Identify which cell holds the provided text, then report its [x, y] central coordinate. 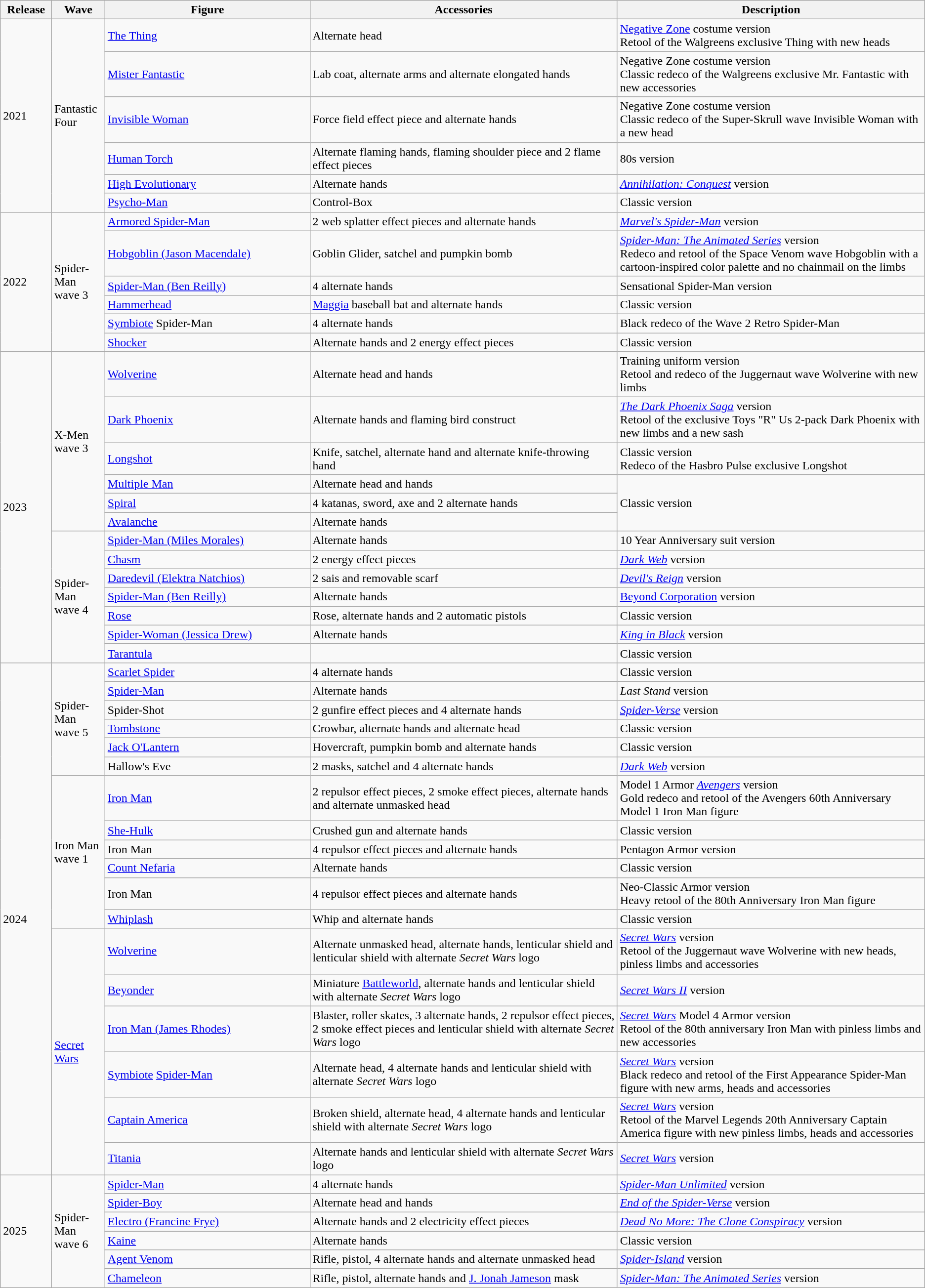
Sensational Spider-Man version [771, 286]
Figure [208, 10]
Fantastic Four [78, 116]
Multiple Man [208, 484]
2 masks, satchel and 4 alternate hands [463, 766]
Longshot [208, 458]
Iron Man wave 1 [78, 852]
Force field effect piece and alternate hands [463, 120]
Secret Wars [78, 1051]
Alternate unmasked head, alternate hands, lenticular shield and lenticular shield with alternate Secret Wars logo [463, 951]
2 repulsor effect pieces, 2 smoke effect pieces, alternate hands and alternate unmasked head [463, 798]
Daredevil (Elektra Natchios) [208, 578]
Jack O'Lantern [208, 748]
Spider-Man wave 6 [78, 1231]
Rose, alternate hands and 2 automatic pistols [463, 616]
Dark Phoenix [208, 420]
Lab coat, alternate arms and alternate elongated hands [463, 74]
Avalanche [208, 522]
Agent Venom [208, 1259]
Control-Box [463, 203]
Titania [208, 1158]
Captain America [208, 1120]
The Thing [208, 36]
4 katanas, sword, axe and 2 alternate hands [463, 503]
Kaine [208, 1241]
Blaster, roller skates, 3 alternate hands, 2 repulsor effect pieces, 2 smoke effect pieces and lenticular shield with alternate Secret Wars logo [463, 1029]
Crowbar, alternate hands and alternate head [463, 729]
Secret Wars versionBlack redeco and retool of the First Appearance Spider-Man figure with new arms, heads and accessories [771, 1074]
Pentagon Armor version [771, 849]
Secret Wars versionRetool of the Juggernaut wave Wolverine with new heads, pinless limbs and accessories [771, 951]
Negative Zone costume versionClassic redeco of the Super-Skrull wave Invisible Woman with a new head [771, 120]
Accessories [463, 10]
Last Stand version [771, 691]
Hovercraft, pumpkin bomb and alternate hands [463, 748]
Broken shield, alternate head, 4 alternate hands and lenticular shield with alternate Secret Wars logo [463, 1120]
Electro (Francine Frye) [208, 1222]
Whiplash [208, 919]
Secret Wars II version [771, 990]
80s version [771, 158]
She-Hulk [208, 831]
Scarlet Spider [208, 672]
Alternate hands and 2 electricity effect pieces [463, 1222]
Miniature Battleworld, alternate hands and lenticular shield with alternate Secret Wars logo [463, 990]
Chameleon [208, 1278]
Annihilation: Conquest version [771, 184]
Shocker [208, 342]
Spider-Woman (Jessica Drew) [208, 634]
Spider-Man: The Animated Series version [771, 1278]
Secret Wars version [771, 1158]
King in Black version [771, 634]
Dead No More: The Clone Conspiracy version [771, 1222]
Spiral [208, 503]
Black redeco of the Wave 2 Retro Spider-Man [771, 323]
Marvel's Spider-Man version [771, 221]
Knife, satchel, alternate hand and alternate knife-throwing hand [463, 458]
2 sais and removable scarf [463, 578]
Iron Man (James Rhodes) [208, 1029]
Secret Wars Model 4 Armor versionRetool of the 80th anniversary Iron Man with pinless limbs and new accessories [771, 1029]
Spider-Man wave 3 [78, 282]
Tombstone [208, 729]
Wave [78, 10]
Description [771, 10]
Alternate flaming hands, flaming shoulder piece and 2 flame effect pieces [463, 158]
Hobgoblin (Jason Macendale) [208, 253]
Beyond Corporation version [771, 597]
Hallow's Eve [208, 766]
Hammerhead [208, 304]
Negative Zone costume versionClassic redeco of the Walgreens exclusive Mr. Fantastic with new accessories [771, 74]
Training uniform versionRetool and redeco of the Juggernaut wave Wolverine with new limbs [771, 374]
10 Year Anniversary suit version [771, 540]
Devil's Reign version [771, 578]
High Evolutionary [208, 184]
Alternate hands and 2 energy effect pieces [463, 342]
Spider-Shot [208, 710]
2 gunfire effect pieces and 4 alternate hands [463, 710]
Crushed gun and alternate hands [463, 831]
Whip and alternate hands [463, 919]
Spider-Boy [208, 1203]
Goblin Glider, satchel and pumpkin bomb [463, 253]
Spider-Verse version [771, 710]
Mister Fantastic [208, 74]
2022 [26, 282]
Spider-Man (Miles Morales) [208, 540]
Classic versionRedeco of the Hasbro Pulse exclusive Longshot [771, 458]
Negative Zone costume versionRetool of the Walgreens exclusive Thing with new heads [771, 36]
End of the Spider-Verse version [771, 1203]
Rifle, pistol, alternate hands and J. Jonah Jameson mask [463, 1278]
Tarantula [208, 653]
Release [26, 10]
Chasm [208, 559]
Spider-Man wave 4 [78, 597]
Secret Wars versionRetool of the Marvel Legends 20th Anniversary Captain America figure with new pinless limbs, heads and accessories [771, 1120]
Alternate hands and lenticular shield with alternate Secret Wars logo [463, 1158]
Alternate head, 4 alternate hands and lenticular shield with alternate Secret Wars logo [463, 1074]
2023 [26, 507]
2 web splatter effect pieces and alternate hands [463, 221]
Alternate head [463, 36]
Armored Spider-Man [208, 221]
Model 1 Armor Avengers versionGold redeco and retool of the Avengers 60th Anniversary Model 1 Iron Man figure [771, 798]
Rifle, pistol, 4 alternate hands and alternate unmasked head [463, 1259]
Invisible Woman [208, 120]
The Dark Phoenix Saga versionRetool of the exclusive Toys "R" Us 2-pack Dark Phoenix with new limbs and a new sash [771, 420]
X-Men wave 3 [78, 442]
Count Nefaria [208, 868]
Spider-Island version [771, 1259]
2024 [26, 918]
Beyonder [208, 990]
Rose [208, 616]
Alternate hands and flaming bird construct [463, 420]
Psycho-Man [208, 203]
2025 [26, 1231]
Human Torch [208, 158]
Maggia baseball bat and alternate hands [463, 304]
2 energy effect pieces [463, 559]
2021 [26, 116]
Spider-Man Unlimited version [771, 1184]
Neo-Classic Armor versionHeavy retool of the 80th Anniversary Iron Man figure [771, 893]
Spider-Man wave 5 [78, 719]
